Output the [x, y] coordinate of the center of the cell containing the given text.  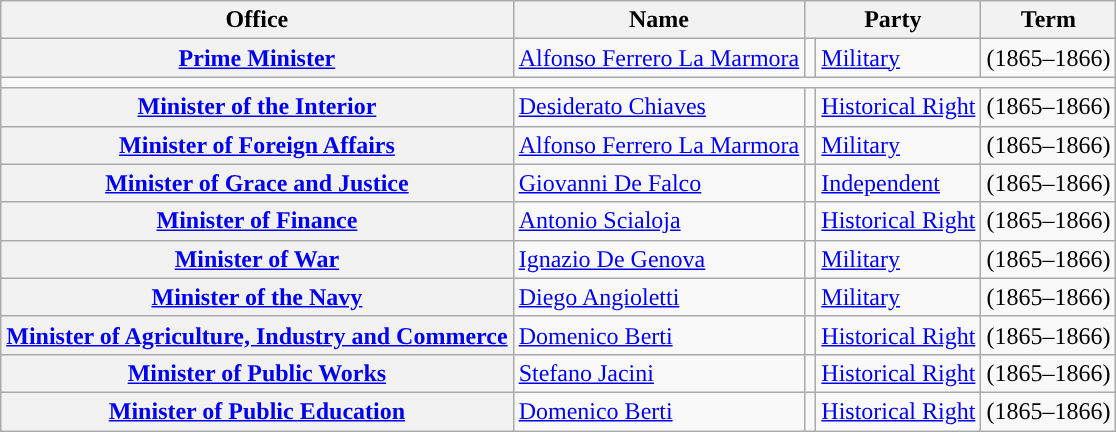
Minister of Foreign Affairs [257, 145]
Stefano Jacini [659, 373]
Ignazio De Genova [659, 259]
Minister of the Navy [257, 297]
Minister of Agriculture, Industry and Commerce [257, 335]
Minister of Finance [257, 221]
Term [1048, 20]
Minister of War [257, 259]
Minister of Grace and Justice [257, 183]
Party [893, 20]
Diego Angioletti [659, 297]
Minister of Public Works [257, 373]
Minister of Public Education [257, 411]
Name [659, 20]
Office [257, 20]
Minister of the Interior [257, 107]
Giovanni De Falco [659, 183]
Prime Minister [257, 58]
Independent [898, 183]
Antonio Scialoja [659, 221]
Desiderato Chiaves [659, 107]
